Extract the (x, y) coordinate from the center of the cell holding the provided text.  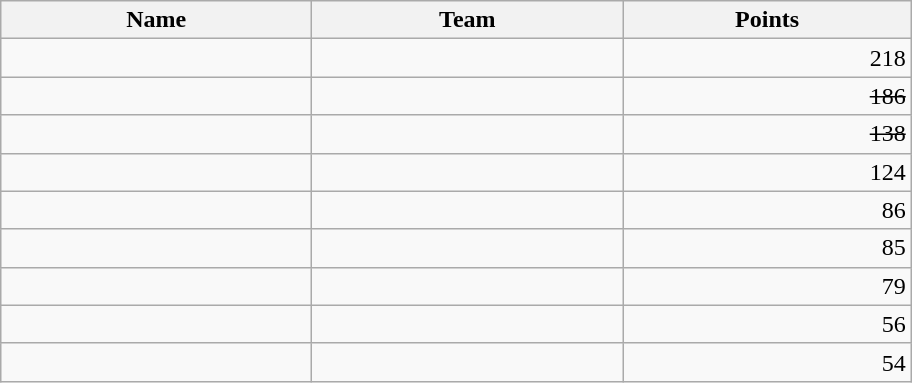
Points (767, 20)
186 (767, 96)
54 (767, 362)
86 (767, 210)
Name (156, 20)
85 (767, 248)
138 (767, 134)
79 (767, 286)
56 (767, 324)
218 (767, 58)
Team (468, 20)
124 (767, 172)
